Find where the given text appears and provide that cell's center as [x, y] coordinate. 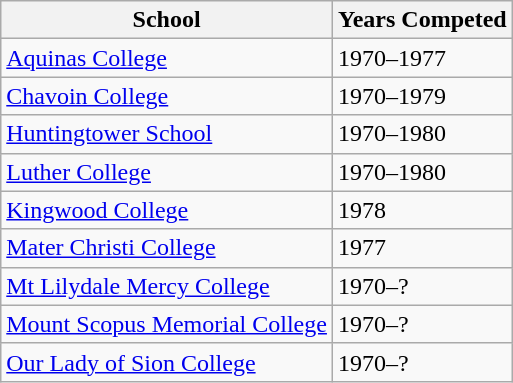
Luther College [167, 172]
1970–1979 [422, 96]
1970–1977 [422, 58]
1978 [422, 210]
Mount Scopus Memorial College [167, 324]
School [167, 20]
Mt Lilydale Mercy College [167, 286]
Our Lady of Sion College [167, 362]
Mater Christi College [167, 248]
Years Competed [422, 20]
Aquinas College [167, 58]
Huntingtower School [167, 134]
1977 [422, 248]
Kingwood College [167, 210]
Chavoin College [167, 96]
